Capture the cell that displays the provided text and extract its [x, y] central coordinate. 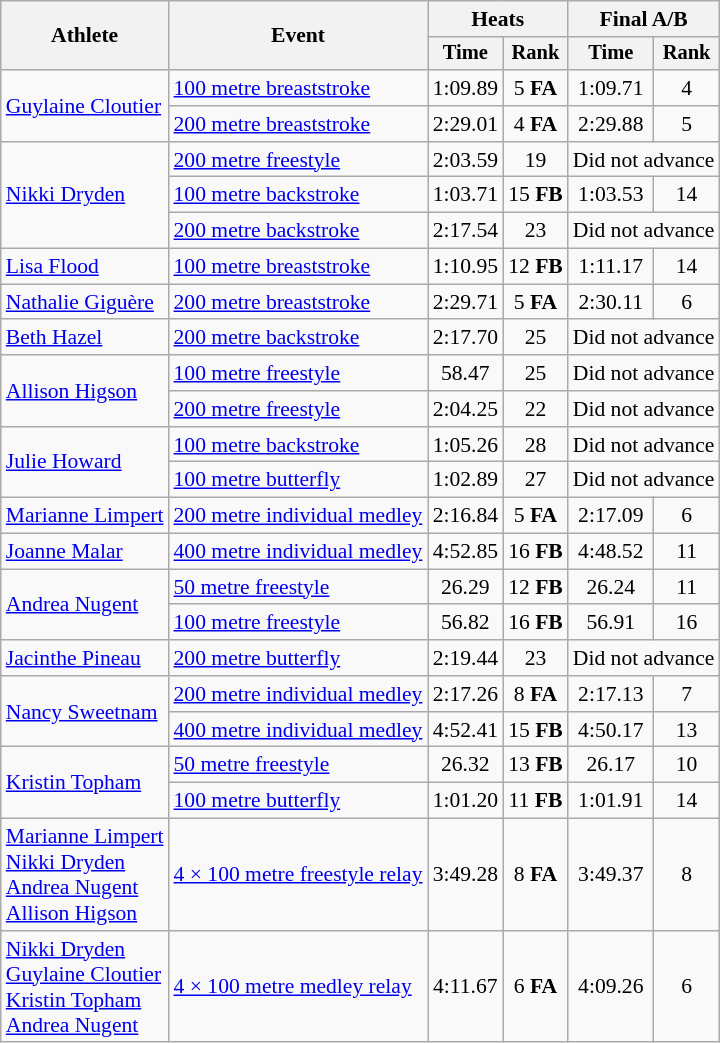
2:30.11 [611, 302]
Event [298, 36]
Julie Howard [85, 462]
6 FA [536, 987]
27 [536, 480]
4:50.17 [611, 730]
56.91 [611, 623]
Heats [498, 19]
Final A/B [644, 19]
2:29.71 [466, 302]
Marianne LimpertNikki DrydenAndrea NugentAllison Higson [85, 875]
4:52.85 [466, 552]
2:17.26 [466, 694]
2:17.54 [466, 231]
1:05.26 [466, 445]
26.29 [466, 587]
1:03.53 [611, 195]
1:03.71 [466, 195]
Marianne Limpert [85, 516]
56.82 [466, 623]
16 [687, 623]
1:10.95 [466, 267]
Lisa Flood [85, 267]
13 FB [536, 765]
2:04.25 [466, 409]
26.32 [466, 765]
Beth Hazel [85, 338]
Guylaine Cloutier [85, 106]
2:17.70 [466, 338]
Nikki DrydenGuylaine CloutierKristin TophamAndrea Nugent [85, 987]
5 [687, 124]
2:29.01 [466, 124]
2:16.84 [466, 516]
4:48.52 [611, 552]
2:29.88 [611, 124]
13 [687, 730]
1:09.71 [611, 88]
Athlete [85, 36]
2:17.09 [611, 516]
4:09.26 [611, 987]
4:11.67 [466, 987]
4 × 100 metre freestyle relay [298, 875]
200 metre butterfly [298, 658]
58.47 [466, 373]
1:11.17 [611, 267]
11 FB [536, 801]
4 [687, 88]
4 FA [536, 124]
Kristin Topham [85, 782]
2:03.59 [466, 160]
2:17.13 [611, 694]
Andrea Nugent [85, 604]
Joanne Malar [85, 552]
Nathalie Giguère [85, 302]
4 × 100 metre medley relay [298, 987]
2:19.44 [466, 658]
28 [536, 445]
3:49.28 [466, 875]
Nancy Sweetnam [85, 712]
26.17 [611, 765]
Nikki Dryden [85, 196]
3:49.37 [611, 875]
1:01.91 [611, 801]
8 [687, 875]
7 [687, 694]
Allison Higson [85, 390]
Jacinthe Pineau [85, 658]
10 [687, 765]
1:02.89 [466, 480]
4:52.41 [466, 730]
26.24 [611, 587]
22 [536, 409]
1:01.20 [466, 801]
1:09.89 [466, 88]
19 [536, 160]
